Provide the [X, Y] coordinate of the cell's center where the given text is located.  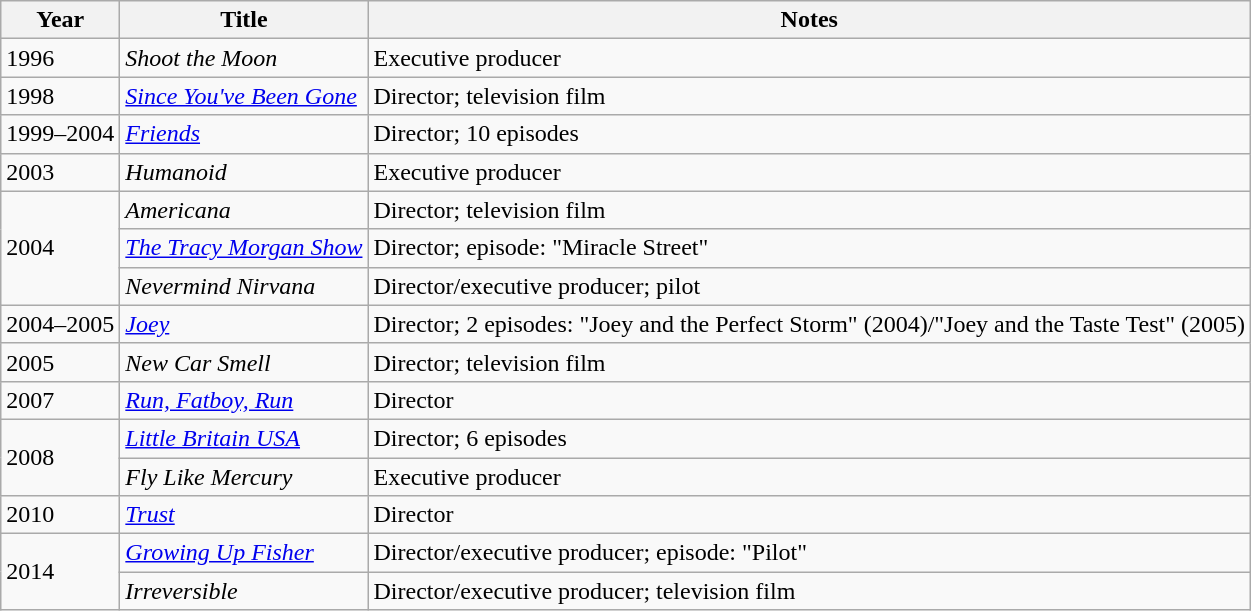
Friends [244, 134]
Director; 2 episodes: "Joey and the Perfect Storm" (2004)/"Joey and the Taste Test" (2005) [809, 324]
2010 [60, 515]
Growing Up Fisher [244, 553]
2008 [60, 457]
New Car Smell [244, 362]
Director; episode: "Miracle Street" [809, 248]
Trust [244, 515]
Title [244, 20]
Director/executive producer; pilot [809, 286]
2003 [60, 172]
Director; 10 episodes [809, 134]
Notes [809, 20]
2004–2005 [60, 324]
Director/executive producer; television film [809, 591]
2014 [60, 572]
Joey [244, 324]
2004 [60, 248]
Fly Like Mercury [244, 477]
Director; 6 episodes [809, 438]
Irreversible [244, 591]
1996 [60, 58]
Year [60, 20]
Little Britain USA [244, 438]
Since You've Been Gone [244, 96]
The Tracy Morgan Show [244, 248]
Run, Fatboy, Run [244, 400]
1998 [60, 96]
2007 [60, 400]
Humanoid [244, 172]
Americana [244, 210]
2005 [60, 362]
Director/executive producer; episode: "Pilot" [809, 553]
Shoot the Moon [244, 58]
1999–2004 [60, 134]
Nevermind Nirvana [244, 286]
